Return (X, Y) of the center of cell containing provided text 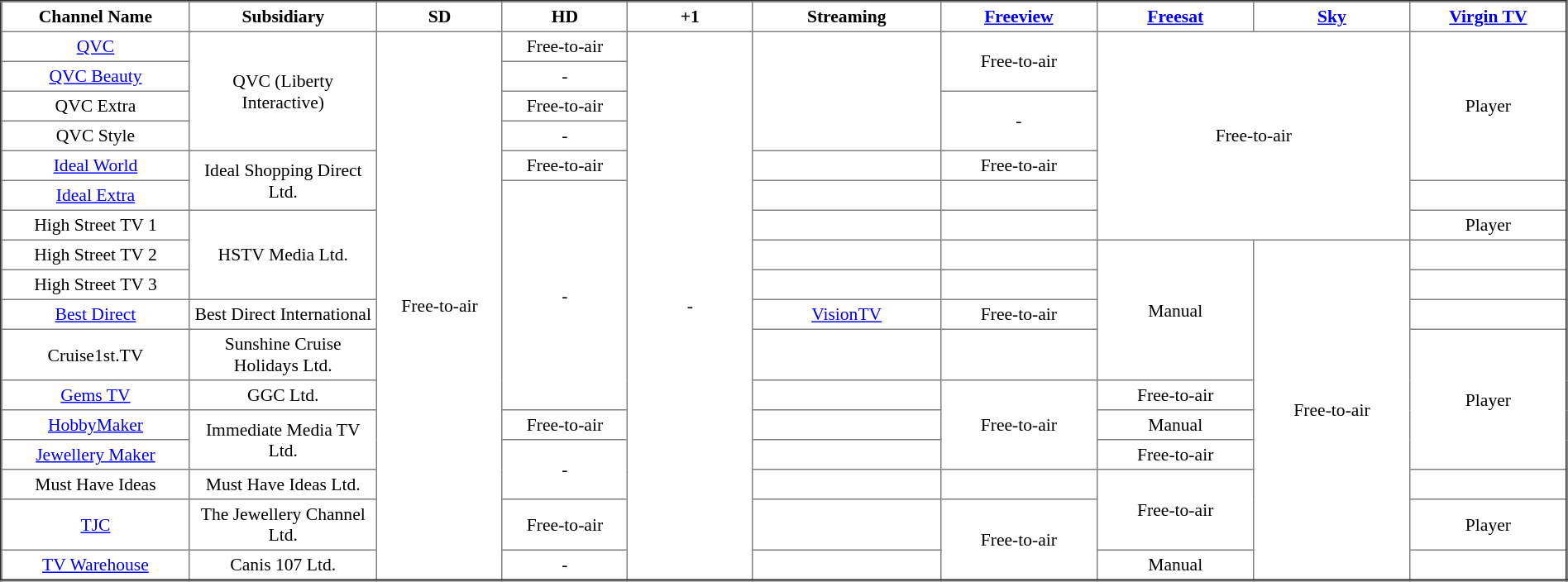
Freesat (1176, 17)
High Street TV 3 (96, 284)
Immediate Media TV Ltd. (283, 440)
HD (564, 17)
Must Have Ideas (96, 484)
TJC (96, 525)
HSTV Media Ltd. (283, 255)
SD (440, 17)
TV Warehouse (96, 565)
QVC Beauty (96, 76)
The Jewellery Channel Ltd. (283, 525)
Subsidiary (283, 17)
High Street TV 2 (96, 255)
+1 (690, 17)
Jewellery Maker (96, 455)
Virgin TV (1489, 17)
VisionTV (847, 314)
QVC (96, 46)
Gems TV (96, 395)
Freeview (1019, 17)
QVC (Liberty Interactive) (283, 91)
QVC Style (96, 136)
Ideal Extra (96, 195)
Canis 107 Ltd. (283, 565)
Ideal World (96, 165)
Must Have Ideas Ltd. (283, 484)
Cruise1st.TV (96, 355)
High Street TV 1 (96, 225)
Sky (1331, 17)
QVC Extra (96, 106)
Sunshine Cruise Holidays Ltd. (283, 355)
Streaming (847, 17)
Ideal Shopping Direct Ltd. (283, 180)
HobbyMaker (96, 425)
Channel Name (96, 17)
GGC Ltd. (283, 395)
Best Direct International (283, 314)
Best Direct (96, 314)
